Determine the [X, Y] coordinate at the center of the cell enclosing the given text.  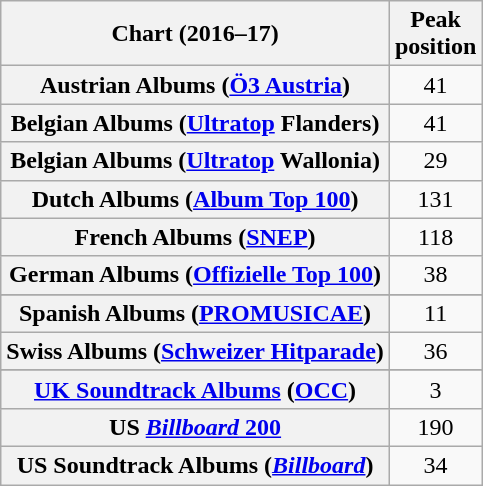
190 [435, 427]
118 [435, 237]
38 [435, 275]
36 [435, 351]
131 [435, 199]
11 [435, 313]
French Albums (SNEP) [196, 237]
Austrian Albums (Ö3 Austria) [196, 85]
Belgian Albums (Ultratop Flanders) [196, 123]
German Albums (Offizielle Top 100) [196, 275]
Swiss Albums (Schweizer Hitparade) [196, 351]
34 [435, 465]
US Soundtrack Albums (Billboard) [196, 465]
UK Soundtrack Albums (OCC) [196, 389]
US Billboard 200 [196, 427]
Spanish Albums (PROMUSICAE) [196, 313]
Belgian Albums (Ultratop Wallonia) [196, 161]
29 [435, 161]
Chart (2016–17) [196, 34]
3 [435, 389]
Peakposition [435, 34]
Dutch Albums (Album Top 100) [196, 199]
